From the cell containing the given text, extract its center point as [X, Y] coordinate. 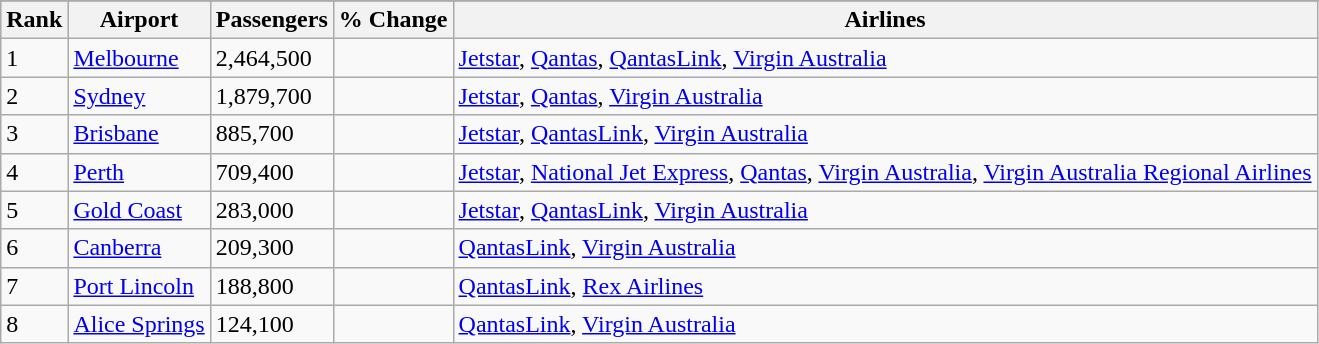
QantasLink, Rex Airlines [885, 286]
Sydney [139, 96]
3 [34, 134]
2,464,500 [272, 58]
Port Lincoln [139, 286]
188,800 [272, 286]
Alice Springs [139, 324]
% Change [393, 20]
Perth [139, 172]
Passengers [272, 20]
Jetstar, Qantas, Virgin Australia [885, 96]
1,879,700 [272, 96]
Gold Coast [139, 210]
885,700 [272, 134]
Airport [139, 20]
6 [34, 248]
Airlines [885, 20]
Jetstar, National Jet Express, Qantas, Virgin Australia, Virgin Australia Regional Airlines [885, 172]
283,000 [272, 210]
124,100 [272, 324]
1 [34, 58]
Jetstar, Qantas, QantasLink, Virgin Australia [885, 58]
209,300 [272, 248]
709,400 [272, 172]
Brisbane [139, 134]
Canberra [139, 248]
Melbourne [139, 58]
2 [34, 96]
8 [34, 324]
Rank [34, 20]
7 [34, 286]
5 [34, 210]
4 [34, 172]
